Identify which cell holds the provided text, then report its (X, Y) central coordinate. 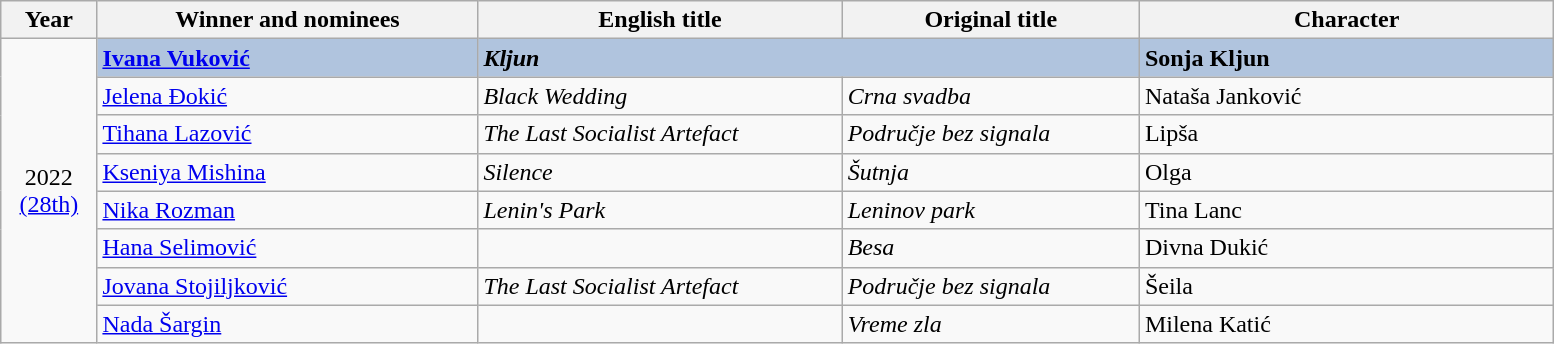
Silence (660, 172)
2022(28th) (49, 191)
Jovana Stojiljković (288, 286)
Crna svadba (990, 96)
Vreme zla (990, 324)
Tina Lanc (1346, 210)
Leninov park (990, 210)
Sonja Kljun (1346, 58)
Lipša (1346, 134)
Winner and nominees (288, 20)
Kseniya Mishina (288, 172)
Šutnja (990, 172)
Character (1346, 20)
Kljun (808, 58)
Šeila (1346, 286)
Original title (990, 20)
Nika Rozman (288, 210)
Tihana Lazović (288, 134)
Lenin's Park (660, 210)
Black Wedding (660, 96)
Year (49, 20)
Milena Katić (1346, 324)
Ivana Vuković (288, 58)
Nataša Janković (1346, 96)
Olga (1346, 172)
Besa (990, 248)
Nada Šargin (288, 324)
English title (660, 20)
Hana Selimović (288, 248)
Divna Dukić (1346, 248)
Jelena Đokić (288, 96)
